Locate the cell with the specified text and output its (X, Y) center coordinate. 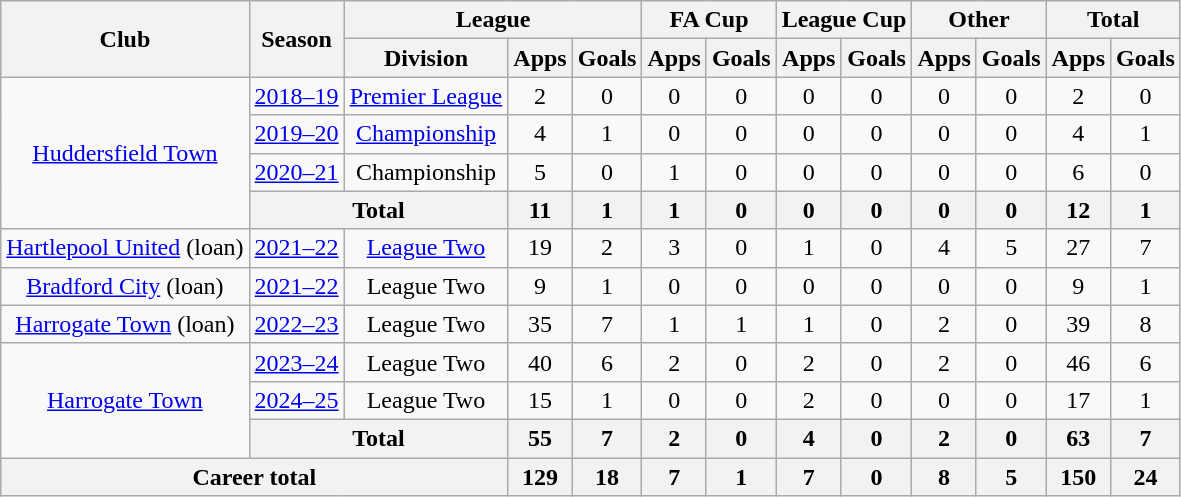
Career total (254, 477)
40 (540, 362)
FA Cup (709, 20)
Harrogate Town (loan) (125, 324)
Bradford City (loan) (125, 286)
18 (607, 477)
46 (1078, 362)
League (493, 20)
63 (1078, 438)
129 (540, 477)
15 (540, 400)
Club (125, 39)
39 (1078, 324)
55 (540, 438)
17 (1078, 400)
Huddersfield Town (125, 153)
Hartlepool United (loan) (125, 248)
League Cup (844, 20)
2022–23 (296, 324)
19 (540, 248)
2019–20 (296, 134)
Premier League (426, 96)
24 (1146, 477)
11 (540, 210)
2024–25 (296, 400)
2023–24 (296, 362)
2018–19 (296, 96)
150 (1078, 477)
12 (1078, 210)
Harrogate Town (125, 400)
Other (979, 20)
2020–21 (296, 172)
Season (296, 39)
35 (540, 324)
27 (1078, 248)
Division (426, 58)
3 (674, 248)
